Find where the given text appears and provide that cell's center as [x, y] coordinate. 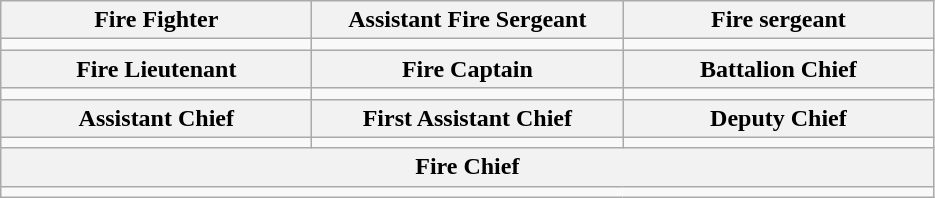
Battalion Chief [778, 69]
Deputy Chief [778, 118]
Fire sergeant [778, 20]
Assistant Fire Sergeant [468, 20]
Fire Fighter [156, 20]
Fire Chief [468, 167]
Assistant Chief [156, 118]
First Assistant Chief [468, 118]
Fire Lieutenant [156, 69]
Fire Captain [468, 69]
